Capture the cell that displays the provided text and extract its [x, y] central coordinate. 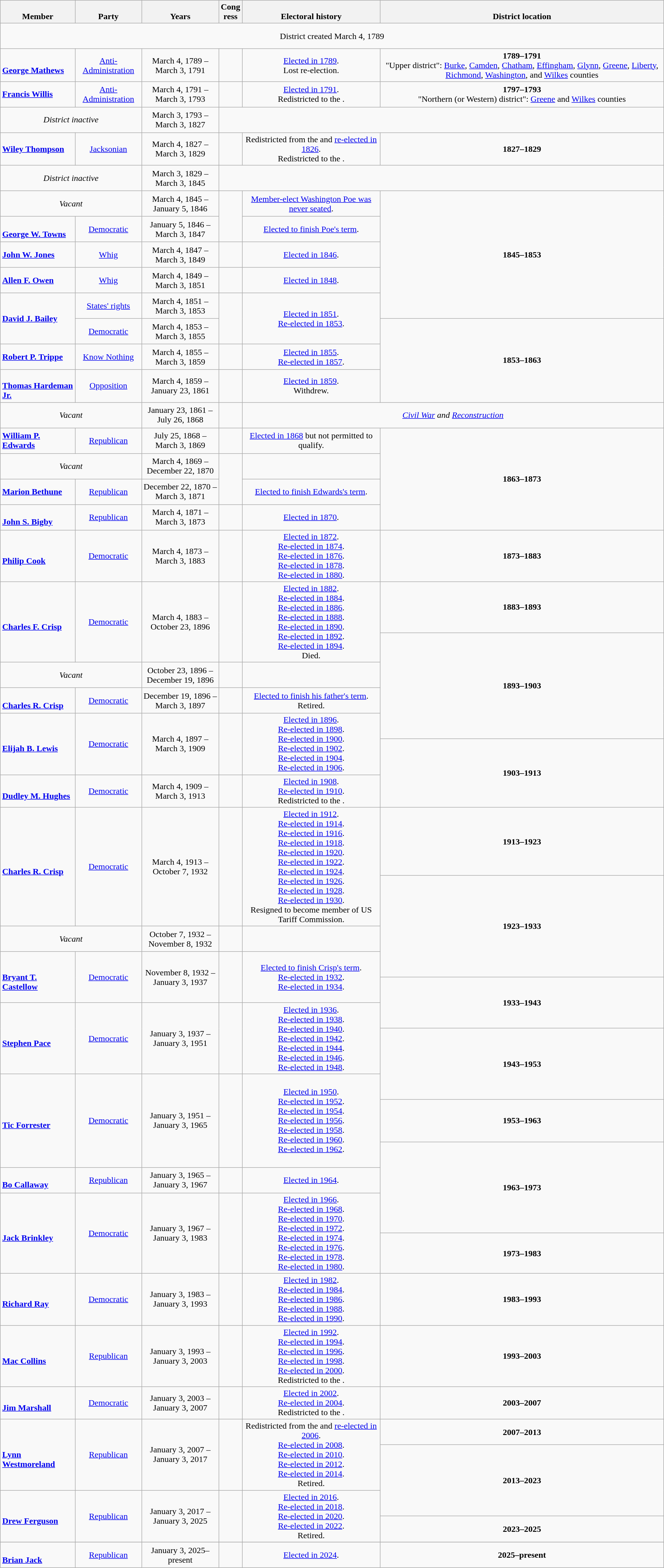
March 4, 1873 –March 3, 1883 [180, 556]
Elected in 1908.Re-elected in 1910.Redistricted to the . [311, 791]
1933–1943 [522, 1003]
March 4, 1851 –March 3, 1853 [180, 306]
1953–1963 [522, 1120]
Elected in 1859.Withdrew. [311, 386]
Bo Callaway [38, 1180]
January 3, 1937 –January 3, 1951 [180, 1038]
March 4, 1913 –October 7, 1932 [180, 867]
January 3, 1983 –January 3, 1993 [180, 1299]
States' rights [109, 306]
Allen F. Owen [38, 280]
Brian Jack [38, 1555]
2025–present [522, 1555]
March 4, 1827 –March 3, 1829 [180, 149]
Redistricted from the and re-elected in 2006.Re-elected in 2008.Re-elected in 2010.Re-elected in 2012.Re-elected in 2014.Retired. [311, 1455]
October 7, 1932 –November 8, 1932 [180, 939]
Electoral history [311, 12]
Marion Bethune [38, 492]
Elected in 1855.Re-elected in 1857. [311, 357]
Elected in 1789.Lost re-election. [311, 65]
1923–1933 [522, 926]
George W. Towns [38, 229]
March 4, 1871 –March 3, 1873 [180, 517]
December 19, 1896 –March 3, 1897 [180, 700]
March 4, 1883 –October 23, 1896 [180, 622]
March 4, 1849 –March 3, 1851 [180, 280]
Elected in 2016.Re-elected in 2018.Re-elected in 2020.Re-elected in 2022.Retired. [311, 1516]
March 4, 1897 –March 3, 1909 [180, 744]
2013–2023 [522, 1480]
1893–1903 [522, 686]
Elected in 1882.Re-elected in 1884.Re-elected in 1886.Re-elected in 1888.Re-elected in 1890.Re-elected in 1892.Re-elected in 1894.Died. [311, 622]
David J. Bailey [38, 318]
March 4, 1853 –March 3, 1855 [180, 331]
Robert P. Trippe [38, 357]
November 8, 1932 –January 3, 1937 [180, 977]
Party [109, 12]
Stephen Pace [38, 1038]
January 3, 1965 –January 3, 1967 [180, 1180]
January 3, 1993 –January 3, 2003 [180, 1356]
1873–1883 [522, 556]
March 3, 1793 –March 3, 1827 [180, 120]
March 4, 1845 –January 5, 1846 [180, 204]
Tic Forrester [38, 1120]
October 23, 1896 –December 19, 1896 [180, 675]
1883–1893 [522, 607]
Elected in 1870. [311, 517]
Redistricted from the and re-elected in 1826.Redistricted to the . [311, 149]
1973–1983 [522, 1253]
1853–1863 [522, 360]
Member-elect Washington Poe was never seated. [311, 204]
March 4, 1869 –December 22, 1870 [180, 466]
1993–2003 [522, 1356]
Drew Ferguson [38, 1516]
John S. Bigby [38, 517]
Charles F. Crisp [38, 622]
1913–1923 [522, 841]
January 3, 1967 –January 3, 1983 [180, 1233]
1903–1913 [522, 773]
March 4, 1855 –March 3, 1859 [180, 357]
Elected in 1896.Re-elected in 1898.Re-elected in 1900.Re-elected in 1902.Re-elected in 1904.Re-elected in 1906. [311, 744]
Know Nothing [109, 357]
Elected in 1872.Re-elected in 1874.Re-elected in 1876.Re-elected in 1878.Re-elected in 1880. [311, 556]
Philip Cook [38, 556]
March 4, 1909 –March 3, 1913 [180, 791]
Lynn Westmoreland [38, 1455]
Richard Ray [38, 1299]
2003–2007 [522, 1403]
1797–1793"Northern (or Western) district": Greene and Wilkes counties [522, 94]
Elected in 2002.Re-elected in 2004.Redistricted to the . [311, 1403]
Elected in 1964. [311, 1180]
January 3, 2007 –January 3, 2017 [180, 1455]
Elected in 1846. [311, 255]
Wiley Thompson [38, 149]
William P. Edwards [38, 441]
Elected in 1848. [311, 280]
George Mathews [38, 65]
March 4, 1791 –March 3, 1793 [180, 94]
John W. Jones [38, 255]
July 25, 1868 –March 3, 1869 [180, 441]
Elected in 2024. [311, 1555]
1863–1873 [522, 479]
Elected in 1992.Re-elected in 1994.Re-elected in 1996.Re-elected in 1998.Re-elected in 2000.Redistricted to the . [311, 1356]
January 3, 2025–present [180, 1555]
Bryant T. Castellow [38, 977]
Jack Brinkley [38, 1233]
District location [522, 12]
January 3, 1951 –January 3, 1965 [180, 1120]
Jacksonian [109, 149]
Elected in 1868 but not permitted to qualify. [311, 441]
Years [180, 12]
Elected to finish Edwards's term. [311, 492]
1943–1953 [522, 1064]
Elected in 1936.Re-elected in 1938.Re-elected in 1940.Re-elected in 1942.Re-elected in 1944.Re-elected in 1946.Re-elected in 1948. [311, 1038]
Opposition [109, 386]
December 22, 1870 –March 3, 1871 [180, 492]
Elected in 1966.Re-elected in 1968.Re-elected in 1970.Re-elected in 1972.Re-elected in 1974.Re-elected in 1976.Re-elected in 1978.Re-elected in 1980. [311, 1233]
Dudley M. Hughes [38, 791]
Mac Collins [38, 1356]
1789–1791"Upper district": Burke, Camden, Chatham, Effingham, Glynn, Greene, Liberty, Richmond, Washington, and Wilkes counties [522, 65]
1845–1853 [522, 255]
January 23, 1861 –July 26, 1868 [180, 415]
Elected to finish Poe's term. [311, 229]
Elijah B. Lewis [38, 744]
March 4, 1859 –January 23, 1861 [180, 386]
Civil War and Reconstruction [453, 415]
Member [38, 12]
1827–1829 [522, 149]
Elected in 1851.Re-elected in 1853. [311, 318]
1983–1993 [522, 1299]
2007–2013 [522, 1432]
January 3, 2003 –January 3, 2007 [180, 1403]
March 3, 1829 –March 3, 1845 [180, 178]
2023–2025 [522, 1529]
Francis Willis [38, 94]
March 4, 1789 –March 3, 1791 [180, 65]
District created March 4, 1789 [332, 36]
January 5, 1846 –March 3, 1847 [180, 229]
January 3, 2017 –January 3, 2025 [180, 1516]
Thomas Hardeman Jr. [38, 386]
March 4, 1847 –March 3, 1849 [180, 255]
Elected in 1791.Redistricted to the . [311, 94]
Elected to finish Crisp's term.Re-elected in 1932.Re-elected in 1934. [311, 977]
Elected in 1950.Re-elected in 1952.Re-elected in 1954.Re-elected in 1956.Re-elected in 1958.Re-elected in 1960.Re-elected in 1962. [311, 1120]
Congress [231, 12]
Elected in 1982.Re-elected in 1984.Re-elected in 1986.Re-elected in 1988.Re-elected in 1990. [311, 1299]
Jim Marshall [38, 1403]
Elected to finish his father's term.Retired. [311, 700]
1963–1973 [522, 1187]
